Detect which cell encompasses the target text, then output its [X, Y] center coordinate. 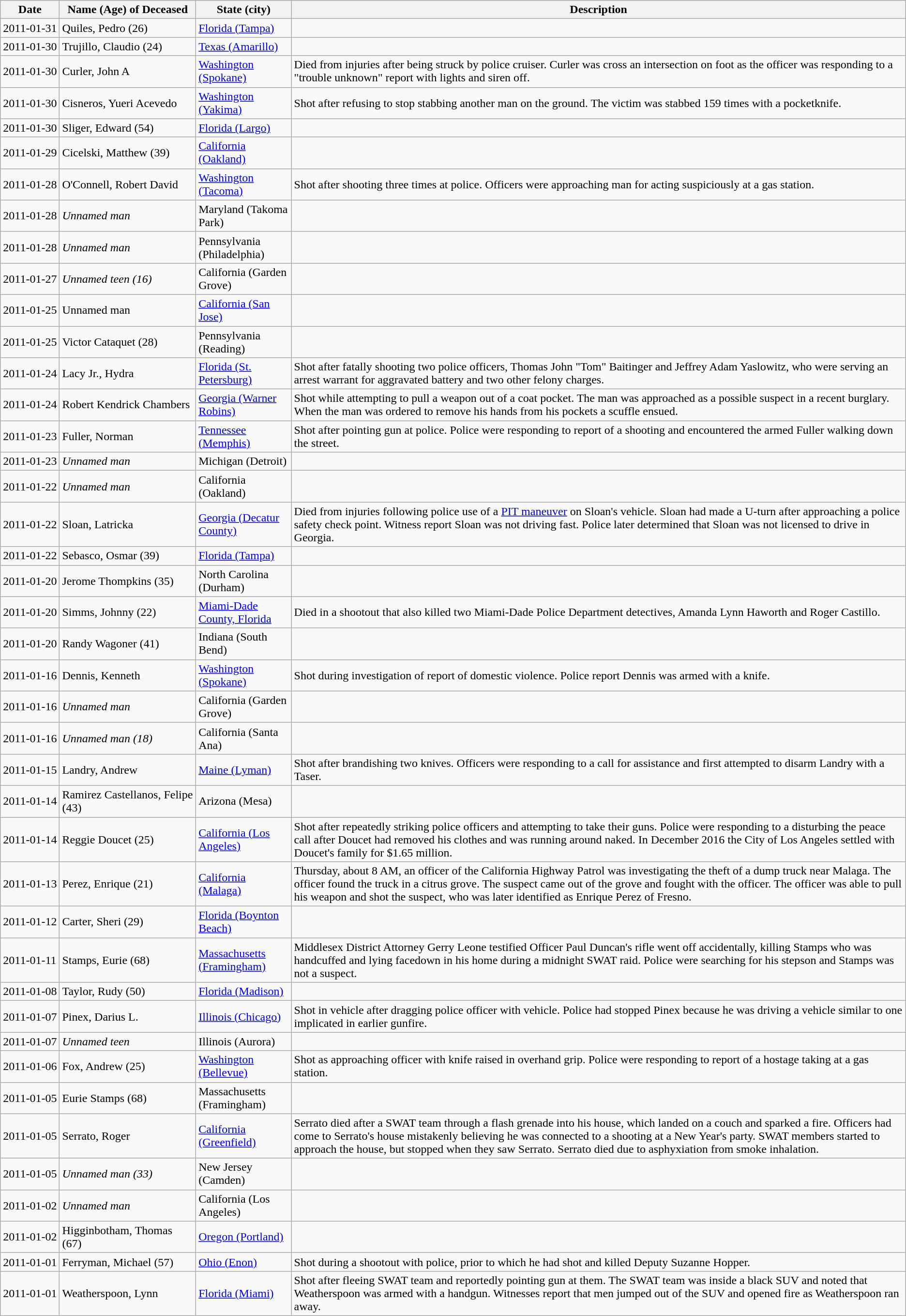
North Carolina (Durham) [244, 581]
Shot after shooting three times at police. Officers were approaching man for acting suspiciously at a gas station. [598, 184]
Indiana (South Bend) [244, 644]
Washington (Bellevue) [244, 1066]
Shot during a shootout with police, prior to which he had shot and killed Deputy Suzanne Hopper. [598, 1262]
Shot as approaching officer with knife raised in overhand grip. Police were responding to report of a hostage taking at a gas station. [598, 1066]
Stamps, Eurie (68) [128, 960]
Ohio (Enon) [244, 1262]
2011-01-15 [30, 770]
Simms, Johnny (22) [128, 612]
Cicelski, Matthew (39) [128, 153]
Illinois (Aurora) [244, 1041]
Arizona (Mesa) [244, 801]
Oregon (Portland) [244, 1237]
Landry, Andrew [128, 770]
Shot after brandishing two knives. Officers were responding to a call for assistance and first attempted to disarm Landry with a Taser. [598, 770]
2011-01-08 [30, 992]
Jerome Thompkins (35) [128, 581]
Higginbotham, Thomas (67) [128, 1237]
Washington (Yakima) [244, 103]
Shot after pointing gun at police. Police were responding to report of a shooting and encountered the armed Fuller walking down the street. [598, 437]
Taylor, Rudy (50) [128, 992]
Victor Cataquet (28) [128, 342]
Florida (St. Petersburg) [244, 374]
Sloan, Latricka [128, 524]
Shot during investigation of report of domestic violence. Police report Dennis was armed with a knife. [598, 675]
2011-01-31 [30, 28]
Robert Kendrick Chambers [128, 405]
Fuller, Norman [128, 437]
Florida (Boynton Beach) [244, 922]
Description [598, 10]
Died in a shootout that also killed two Miami-Dade Police Department detectives, Amanda Lynn Haworth and Roger Castillo. [598, 612]
Carter, Sheri (29) [128, 922]
2011-01-29 [30, 153]
California (Santa Ana) [244, 738]
Sliger, Edward (54) [128, 128]
Pinex, Darius L. [128, 1017]
California (Greenfield) [244, 1136]
2011-01-11 [30, 960]
Unnamed teen [128, 1041]
Name (Age) of Deceased [128, 10]
Tennessee (Memphis) [244, 437]
Dennis, Kenneth [128, 675]
Maine (Lyman) [244, 770]
Eurie Stamps (68) [128, 1098]
Sebasco, Osmar (39) [128, 556]
Unnamed teen (16) [128, 279]
Pennsylvania (Philadelphia) [244, 247]
Lacy Jr., Hydra [128, 374]
State (city) [244, 10]
Florida (Miami) [244, 1293]
O'Connell, Robert David [128, 184]
2011-01-13 [30, 884]
Illinois (Chicago) [244, 1017]
Maryland (Takoma Park) [244, 216]
New Jersey (Camden) [244, 1174]
Date [30, 10]
Washington (Tacoma) [244, 184]
Texas (Amarillo) [244, 46]
Michigan (Detroit) [244, 461]
Georgia (Decatur County) [244, 524]
California (San Jose) [244, 310]
Florida (Madison) [244, 992]
Florida (Largo) [244, 128]
Ferryman, Michael (57) [128, 1262]
Pennsylvania (Reading) [244, 342]
Unnamed man (18) [128, 738]
Georgia (Warner Robins) [244, 405]
Quiles, Pedro (26) [128, 28]
California (Malaga) [244, 884]
Serrato, Roger [128, 1136]
Shot after refusing to stop stabbing another man on the ground. The victim was stabbed 159 times with a pocketknife. [598, 103]
Fox, Andrew (25) [128, 1066]
Ramirez Castellanos, Felipe (43) [128, 801]
Reggie Doucet (25) [128, 840]
Trujillo, Claudio (24) [128, 46]
Curler, John A [128, 72]
2011-01-27 [30, 279]
Weatherspoon, Lynn [128, 1293]
2011-01-06 [30, 1066]
Miami-Dade County, Florida [244, 612]
Cisneros, Yueri Acevedo [128, 103]
Randy Wagoner (41) [128, 644]
Perez, Enrique (21) [128, 884]
Unnamed man (33) [128, 1174]
2011-01-12 [30, 922]
